Capture the cell that displays the provided text and extract its [X, Y] central coordinate. 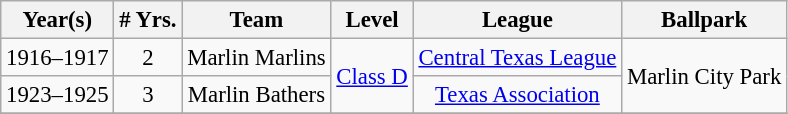
Class D [372, 76]
3 [148, 95]
Team [256, 20]
Marlin Marlins [256, 58]
Ballpark [704, 20]
Year(s) [58, 20]
League [517, 20]
Marlin City Park [704, 76]
Texas Association [517, 95]
2 [148, 58]
Level [372, 20]
1916–1917 [58, 58]
1923–1925 [58, 95]
Marlin Bathers [256, 95]
# Yrs. [148, 20]
Central Texas League [517, 58]
